Identify which cell holds the provided text, then report its [X, Y] central coordinate. 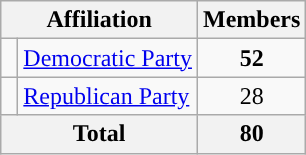
Affiliation [100, 20]
28 [251, 96]
Republican Party [108, 96]
Members [251, 20]
80 [251, 134]
Democratic Party [108, 58]
Total [100, 134]
52 [251, 58]
